Pinpoint the cell where the given text exists, returning its (X, Y) midpoint coordinate. 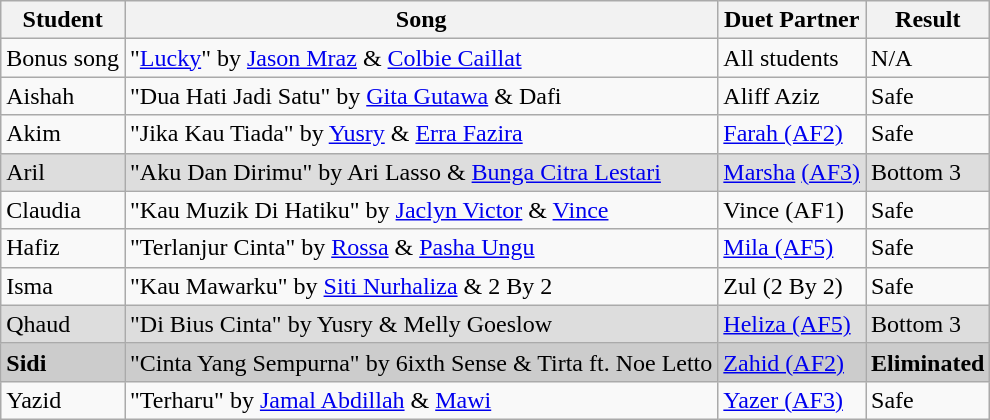
Heliza (AF5) (792, 324)
"Jika Kau Tiada" by Yusry & Erra Fazira (420, 134)
Aishah (63, 96)
"Di Bius Cinta" by Yusry & Melly Goeslow (420, 324)
"Kau Mawarku" by Siti Nurhaliza & 2 By 2 (420, 286)
Student (63, 20)
Claudia (63, 210)
"Terharu" by Jamal Abdillah & Mawi (420, 400)
"Dua Hati Jadi Satu" by Gita Gutawa & Dafi (420, 96)
Aliff Aziz (792, 96)
Qhaud (63, 324)
Zul (2 By 2) (792, 286)
Yazer (AF3) (792, 400)
Duet Partner (792, 20)
Sidi (63, 362)
Eliminated (928, 362)
"Terlanjur Cinta" by Rossa & Pasha Ungu (420, 248)
Marsha (AF3) (792, 172)
"Lucky" by Jason Mraz & Colbie Caillat (420, 58)
Akim (63, 134)
Song (420, 20)
Vince (AF1) (792, 210)
Hafiz (63, 248)
Bonus song (63, 58)
Farah (AF2) (792, 134)
N/A (928, 58)
"Aku Dan Dirimu" by Ari Lasso & Bunga Citra Lestari (420, 172)
Isma (63, 286)
"Cinta Yang Sempurna" by 6ixth Sense & Tirta ft. Noe Letto (420, 362)
All students (792, 58)
Yazid (63, 400)
Aril (63, 172)
"Kau Muzik Di Hatiku" by Jaclyn Victor & Vince (420, 210)
Zahid (AF2) (792, 362)
Result (928, 20)
Mila (AF5) (792, 248)
